From the cell containing the given text, extract its center point as (X, Y) coordinate. 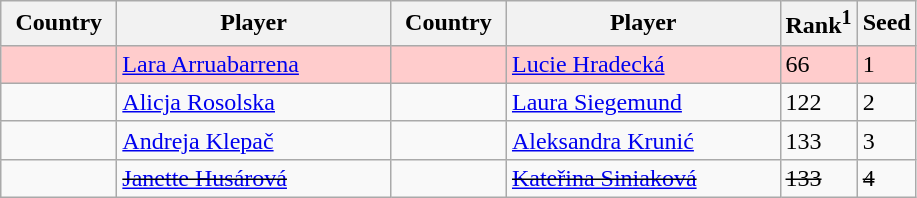
Laura Siegemund (643, 102)
66 (818, 64)
1 (886, 64)
2 (886, 102)
Rank1 (818, 24)
Lucie Hradecká (643, 64)
Seed (886, 24)
Kateřina Siniaková (643, 178)
4 (886, 178)
Janette Husárová (254, 178)
122 (818, 102)
Aleksandra Krunić (643, 140)
Alicja Rosolska (254, 102)
Andreja Klepač (254, 140)
3 (886, 140)
Lara Arruabarrena (254, 64)
